Scan for the cell matching the given text and deliver its [x, y] coordinate at center. 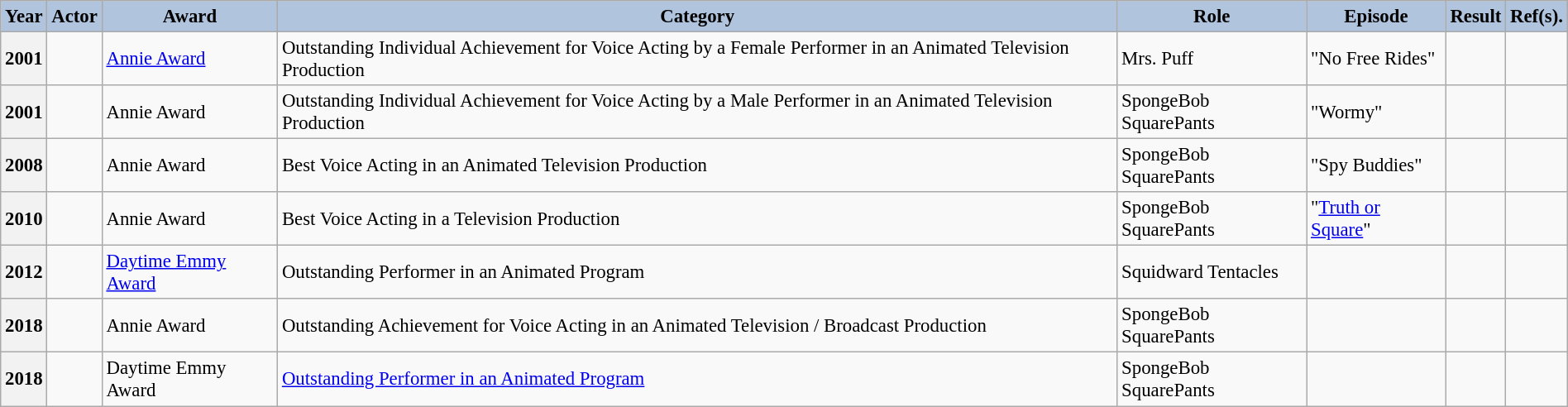
Squidward Tentacles [1212, 273]
Mrs. Puff [1212, 60]
"Truth or Square" [1376, 218]
Outstanding Achievement for Voice Acting in an Animated Television / Broadcast Production [698, 326]
Best Voice Acting in an Animated Television Production [698, 165]
Best Voice Acting in a Television Production [698, 218]
2012 [24, 273]
Outstanding Individual Achievement for Voice Acting by a Male Performer in an Animated Television Production [698, 113]
Category [698, 17]
Ref(s). [1537, 17]
Role [1212, 17]
Episode [1376, 17]
Outstanding Individual Achievement for Voice Acting by a Female Performer in an Animated Television Production [698, 60]
2010 [24, 218]
Actor [74, 17]
"No Free Rides" [1376, 60]
"Wormy" [1376, 113]
Year [24, 17]
2008 [24, 165]
Award [189, 17]
Result [1475, 17]
"Spy Buddies" [1376, 165]
